Output the [x, y] coordinate of the center of the cell containing the given text.  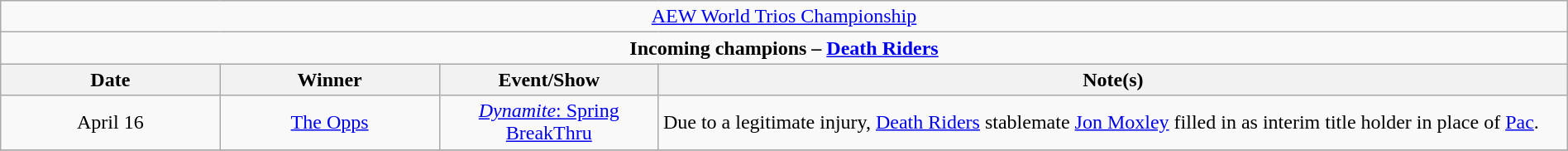
The Opps [329, 123]
Due to a legitimate injury, Death Riders stablemate Jon Moxley filled in as interim title holder in place of Pac. [1113, 123]
Winner [329, 80]
Note(s) [1113, 80]
Date [111, 80]
April 16 [111, 123]
Incoming champions – Death Riders [784, 48]
AEW World Trios Championship [784, 17]
Dynamite: Spring BreakThru [549, 123]
Event/Show [549, 80]
